Pinpoint the cell where the given text exists, returning its [x, y] midpoint coordinate. 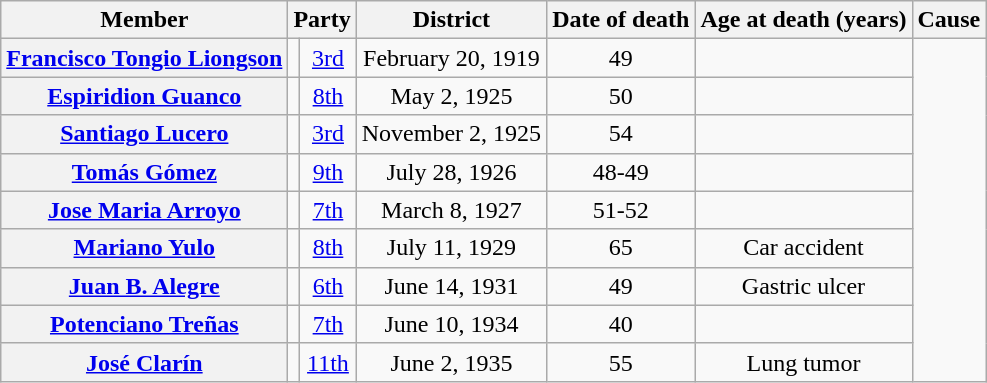
Tomás Gómez [144, 172]
Party [322, 20]
June 2, 1935 [451, 362]
José Clarín [144, 362]
Member [144, 20]
July 11, 1929 [451, 248]
Juan B. Alegre [144, 286]
50 [621, 96]
55 [621, 362]
Age at death (years) [804, 20]
March 8, 1927 [451, 210]
June 10, 1934 [451, 324]
District [451, 20]
November 2, 1925 [451, 134]
Santiago Lucero [144, 134]
65 [621, 248]
Mariano Yulo [144, 248]
51-52 [621, 210]
48-49 [621, 172]
June 14, 1931 [451, 286]
Espiridion Guanco [144, 96]
11th [328, 362]
February 20, 1919 [451, 58]
54 [621, 134]
Lung tumor [804, 362]
6th [328, 286]
May 2, 1925 [451, 96]
Jose Maria Arroyo [144, 210]
Cause [949, 20]
Car accident [804, 248]
Gastric ulcer [804, 286]
July 28, 1926 [451, 172]
Potenciano Treñas [144, 324]
40 [621, 324]
Francisco Tongio Liongson [144, 58]
Date of death [621, 20]
9th [328, 172]
